Extract the [x, y] coordinate from the center of the cell holding the provided text.  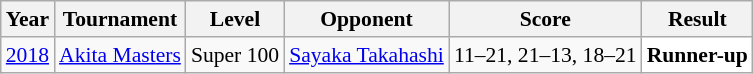
2018 [28, 55]
Super 100 [235, 55]
Score [546, 19]
Opponent [366, 19]
11–21, 21–13, 18–21 [546, 55]
Level [235, 19]
Runner-up [698, 55]
Tournament [120, 19]
Result [698, 19]
Akita Masters [120, 55]
Sayaka Takahashi [366, 55]
Year [28, 19]
